Pinpoint the cell where the given text exists, returning its [X, Y] midpoint coordinate. 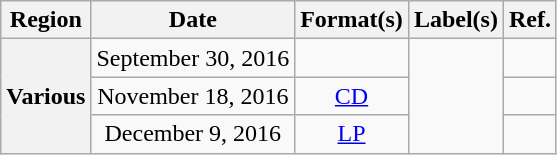
LP [352, 134]
November 18, 2016 [193, 96]
Date [193, 20]
December 9, 2016 [193, 134]
CD [352, 96]
Format(s) [352, 20]
Ref. [530, 20]
Region [46, 20]
Label(s) [456, 20]
Various [46, 96]
September 30, 2016 [193, 58]
